Pinpoint the cell where the given text exists, returning its (X, Y) midpoint coordinate. 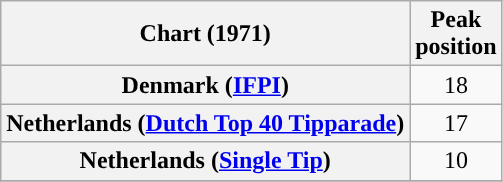
Netherlands (Single Tip) (206, 161)
Netherlands (Dutch Top 40 Tipparade) (206, 123)
Chart (1971) (206, 34)
17 (456, 123)
Peakposition (456, 34)
10 (456, 161)
18 (456, 85)
Denmark (IFPI) (206, 85)
